Return the [X, Y] coordinate for the center point of the cell that contains the specified text.  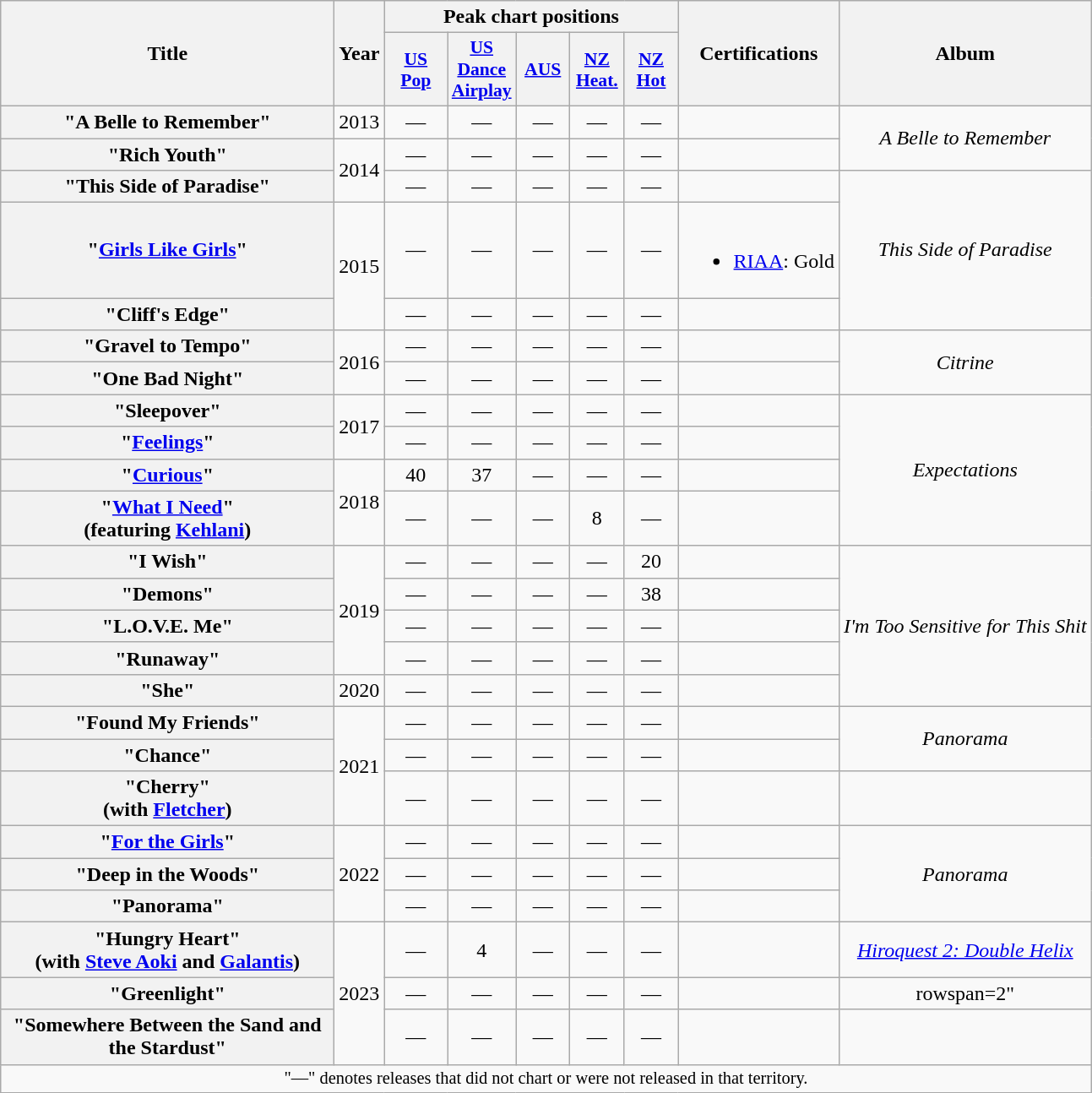
37 [481, 475]
Title [167, 54]
USPop [416, 69]
"Girls Like Girls" [167, 250]
2014 [360, 171]
NZHeat. [597, 69]
I'm Too Sensitive for This Shit [964, 626]
2023 [360, 993]
This Side of Paradise [964, 250]
4 [481, 949]
USDanceAirplay [481, 69]
Certifications [758, 54]
"A Belle to Remember" [167, 122]
38 [651, 594]
2015 [360, 267]
"She" [167, 690]
A Belle to Remember [964, 138]
"Gravel to Tempo" [167, 346]
"Curious" [167, 475]
"Feelings" [167, 443]
"What I Need"(featuring Kehlani) [167, 519]
2016 [360, 362]
2018 [360, 502]
2019 [360, 610]
Citrine [964, 362]
2017 [360, 427]
"—" denotes releases that did not chart or were not released in that territory. [546, 1079]
rowspan=2" [964, 993]
"Demons" [167, 594]
"Deep in the Woods" [167, 874]
"Found My Friends" [167, 722]
2020 [360, 690]
8 [597, 519]
"Greenlight" [167, 993]
"Panorama" [167, 906]
AUS [543, 69]
Peak chart positions [531, 17]
"One Bad Night" [167, 378]
"This Side of Paradise" [167, 187]
"Runaway" [167, 658]
40 [416, 475]
Hiroquest 2: Double Helix [964, 949]
NZHot [651, 69]
"Sleepover" [167, 411]
2022 [360, 874]
Album [964, 54]
2013 [360, 122]
2021 [360, 765]
"Hungry Heart"(with Steve Aoki and Galantis) [167, 949]
"Chance" [167, 754]
"Somewhere Between the Sand and the Stardust" [167, 1037]
"I Wish" [167, 562]
RIAA: Gold [758, 250]
20 [651, 562]
"For the Girls" [167, 842]
"Cliff's Edge" [167, 314]
Year [360, 54]
"L.O.V.E. Me" [167, 626]
Expectations [964, 470]
"Rich Youth" [167, 155]
"Cherry"(with Fletcher) [167, 799]
